Capture the cell that displays the provided text and extract its (X, Y) central coordinate. 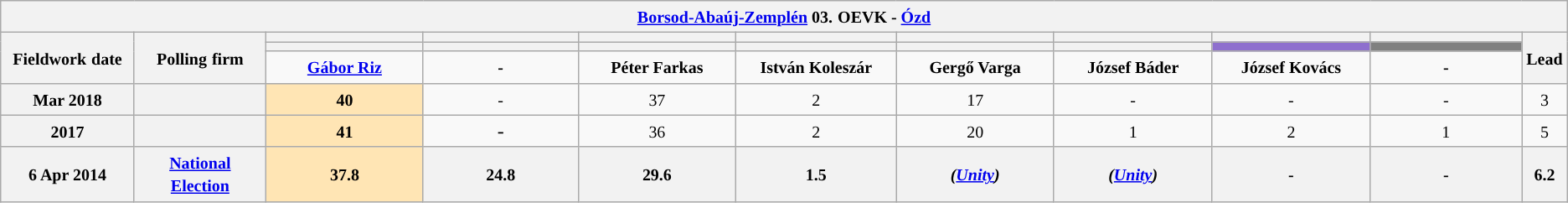
Gábor Riz (344, 67)
István Koleszár (816, 67)
37.8 (344, 174)
Borsod-Abaúj-Zemplén 03. OEVK - Ózd (784, 17)
36 (657, 131)
6.2 (1545, 174)
40 (344, 99)
Lead (1545, 58)
29.6 (657, 174)
1.5 (816, 174)
Gergő Varga (975, 67)
17 (975, 99)
2017 (67, 131)
5 (1545, 131)
Péter Farkas (657, 67)
20 (975, 131)
37 (657, 99)
Polling firm (199, 58)
József Báder (1132, 67)
Mar 2018 (67, 99)
6 Apr 2014 (67, 174)
József Kovács (1292, 67)
41 (344, 131)
24.8 (501, 174)
3 (1545, 99)
Fieldwork date (67, 58)
National Election (199, 174)
